Return the [X, Y] coordinate for the center point of the cell that contains the specified text.  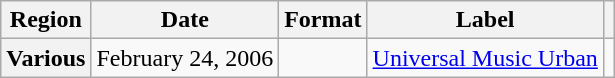
Format [323, 20]
Universal Music Urban [485, 58]
Various [46, 58]
Label [485, 20]
Date [185, 20]
Region [46, 20]
February 24, 2006 [185, 58]
